Detect which cell encompasses the target text, then output its (x, y) center coordinate. 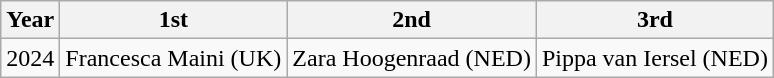
Pippa van Iersel (NED) (654, 58)
2024 (30, 58)
Year (30, 20)
Francesca Maini (UK) (174, 58)
Zara Hoogenraad (NED) (412, 58)
2nd (412, 20)
1st (174, 20)
3rd (654, 20)
